Return (X, Y) of the center of cell containing provided text 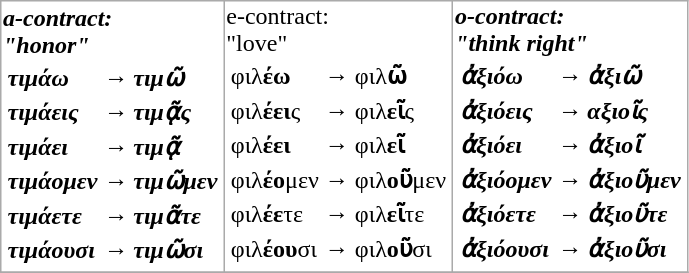
ἀξιόω (506, 76)
ἀξιόει (506, 145)
φιλῶ (400, 76)
φιλέω (274, 76)
τιμῶμεν (176, 181)
τιμᾶτε (176, 216)
φιλέετε (274, 214)
ἀξιοῦμεν (634, 180)
τιμᾷ (176, 146)
τιμάομεν (52, 181)
φιλέεις (274, 110)
ἀξιόετε (506, 214)
αξιοῖς (634, 110)
φιλεῖτε (400, 214)
τιμάετε (52, 216)
ἀξιόουσι (506, 248)
τιμάεις (52, 112)
τιμάουσι (52, 250)
ἀξιόεις (506, 110)
ἀξιῶ (634, 76)
ἀξιοῦσι (634, 248)
φιλέει (274, 145)
o-contract:"think right" ἀξιόω → ἀξιῶ ἀξιόεις → αξιοῖς ἀξιόει → ἀξιοῖ ἀξιόομεν → ἀξιοῦμεν ἀξιόετε → ἀξιοῦτε ἀξιόουσι → ἀξιοῦσι (570, 137)
τιμῶσι (176, 250)
φιλεῖς (400, 110)
φιλοῦμεν (400, 180)
e-contract:"love" φιλέω → φιλῶ φιλέεις → φιλεῖς φιλέει → φιλεῖ φιλέομεν → φιλοῦμεν φιλέετε → φιλεῖτε φιλέουσι → φιλοῦσι (338, 137)
τιμάω (52, 78)
ἀξιοῦτε (634, 214)
τιμῶ (176, 78)
τιμάει (52, 146)
a-contract:"honor" τιμάω → τιμῶ τιμάεις → τιμᾷς τιμάει → τιμᾷ τιμάομεν → τιμῶμεν τιμάετε → τιμᾶτε τιμάουσι → τιμῶσι (112, 137)
ἀξιόομεν (506, 180)
φιλοῦσι (400, 248)
φιλεῖ (400, 145)
φιλέομεν (274, 180)
τιμᾷς (176, 112)
ἀξιοῖ (634, 145)
φιλέουσι (274, 248)
